Determine the (x, y) coordinate at the center of the cell enclosing the given text.  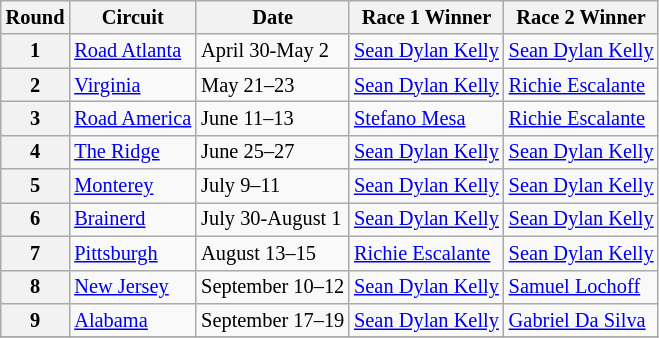
3 (36, 118)
8 (36, 287)
5 (36, 186)
July 30-August 1 (272, 219)
May 21–23 (272, 85)
6 (36, 219)
Pittsburgh (132, 253)
Stefano Mesa (426, 118)
9 (36, 320)
September 17–19 (272, 320)
July 9–11 (272, 186)
2 (36, 85)
Date (272, 17)
April 30-May 2 (272, 51)
Virginia (132, 85)
Road Atlanta (132, 51)
New Jersey (132, 287)
1 (36, 51)
June 11–13 (272, 118)
Round (36, 17)
Circuit (132, 17)
Samuel Lochoff (582, 287)
Road America (132, 118)
7 (36, 253)
June 25–27 (272, 152)
Race 2 Winner (582, 17)
August 13–15 (272, 253)
Race 1 Winner (426, 17)
Monterey (132, 186)
4 (36, 152)
September 10–12 (272, 287)
The Ridge (132, 152)
Brainerd (132, 219)
Gabriel Da Silva (582, 320)
Alabama (132, 320)
